Return the [x, y] coordinate for the center point of the cell that contains the specified text.  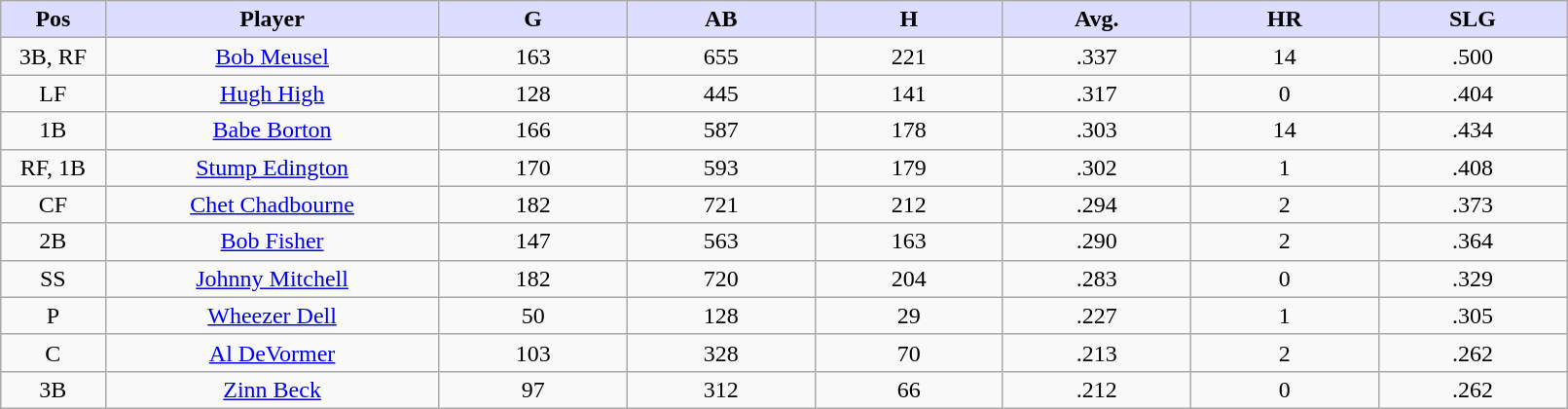
103 [533, 353]
328 [720, 353]
.317 [1096, 93]
Wheezer Dell [273, 316]
3B, RF [53, 56]
212 [909, 204]
3B [53, 390]
Johnny Mitchell [273, 279]
166 [533, 130]
.294 [1096, 204]
SS [53, 279]
.302 [1096, 167]
Al DeVormer [273, 353]
Zinn Beck [273, 390]
Chet Chadbourne [273, 204]
Babe Borton [273, 130]
SLG [1472, 19]
Avg. [1096, 19]
563 [720, 242]
C [53, 353]
Bob Fisher [273, 242]
1B [53, 130]
170 [533, 167]
655 [720, 56]
720 [720, 279]
RF, 1B [53, 167]
LF [53, 93]
Pos [53, 19]
50 [533, 316]
.337 [1096, 56]
66 [909, 390]
587 [720, 130]
.290 [1096, 242]
593 [720, 167]
141 [909, 93]
HR [1285, 19]
AB [720, 19]
.212 [1096, 390]
97 [533, 390]
.434 [1472, 130]
Bob Meusel [273, 56]
.303 [1096, 130]
G [533, 19]
70 [909, 353]
.283 [1096, 279]
29 [909, 316]
179 [909, 167]
147 [533, 242]
2B [53, 242]
P [53, 316]
.364 [1472, 242]
204 [909, 279]
.213 [1096, 353]
.227 [1096, 316]
312 [720, 390]
Stump Edington [273, 167]
.305 [1472, 316]
721 [720, 204]
445 [720, 93]
178 [909, 130]
.404 [1472, 93]
221 [909, 56]
CF [53, 204]
Player [273, 19]
.500 [1472, 56]
.329 [1472, 279]
Hugh High [273, 93]
H [909, 19]
.373 [1472, 204]
.408 [1472, 167]
